Detect which cell encompasses the target text, then output its [x, y] center coordinate. 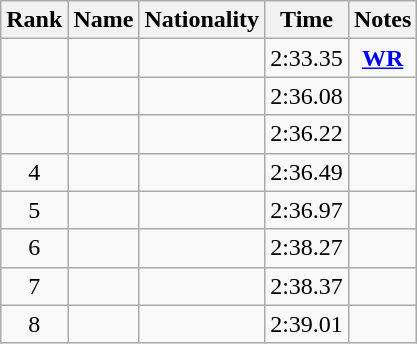
7 [34, 286]
2:33.35 [307, 58]
2:36.97 [307, 210]
Rank [34, 20]
Notes [382, 20]
Name [104, 20]
8 [34, 324]
2:38.27 [307, 248]
6 [34, 248]
2:39.01 [307, 324]
2:36.22 [307, 134]
4 [34, 172]
5 [34, 210]
2:38.37 [307, 286]
Nationality [202, 20]
2:36.49 [307, 172]
Time [307, 20]
2:36.08 [307, 96]
WR [382, 58]
